Search for the cell housing the specified text and yield its [x, y] center coordinate. 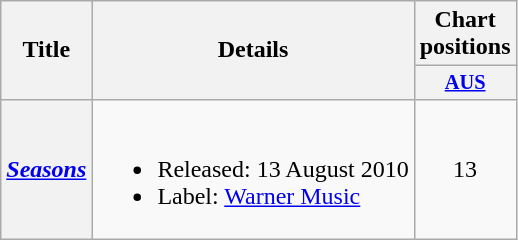
AUS [465, 83]
Details [253, 50]
Chart positions [465, 34]
Title [46, 50]
Released: 13 August 2010Label: Warner Music [253, 169]
13 [465, 169]
Seasons [46, 169]
